Detect which cell encompasses the target text, then output its [x, y] center coordinate. 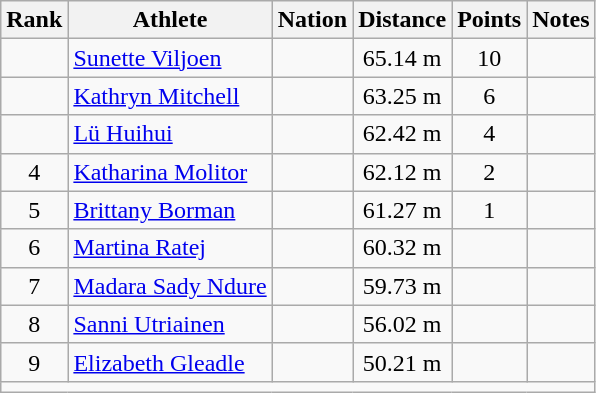
Points [490, 20]
50.21 m [402, 362]
Katharina Molitor [170, 172]
56.02 m [402, 324]
Elizabeth Gleadle [170, 362]
Lü Huihui [170, 134]
Madara Sady Ndure [170, 286]
63.25 m [402, 96]
Athlete [170, 20]
61.27 m [402, 210]
Nation [312, 20]
Sunette Viljoen [170, 58]
62.12 m [402, 172]
59.73 m [402, 286]
Rank [34, 20]
Notes [561, 20]
5 [34, 210]
62.42 m [402, 134]
Distance [402, 20]
Brittany Borman [170, 210]
1 [490, 210]
Martina Ratej [170, 248]
60.32 m [402, 248]
65.14 m [402, 58]
Kathryn Mitchell [170, 96]
10 [490, 58]
8 [34, 324]
2 [490, 172]
9 [34, 362]
Sanni Utriainen [170, 324]
7 [34, 286]
